From the cell containing the given text, extract its center point as [x, y] coordinate. 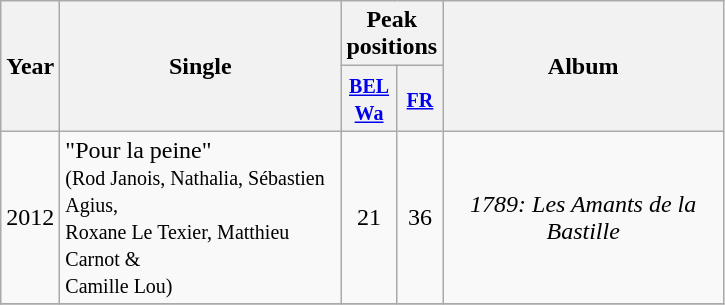
Year [30, 66]
1789: Les Amants de la Bastille [584, 218]
FR [420, 98]
36 [420, 218]
Single [200, 66]
21 [369, 218]
Peak positions [392, 34]
BEL Wa [369, 98]
"Pour la peine"(Rod Janois, Nathalia, Sébastien Agius, Roxane Le Texier, Matthieu Carnot & Camille Lou) [200, 218]
Album [584, 66]
2012 [30, 218]
